Pinpoint the cell where the given text exists, returning its [x, y] midpoint coordinate. 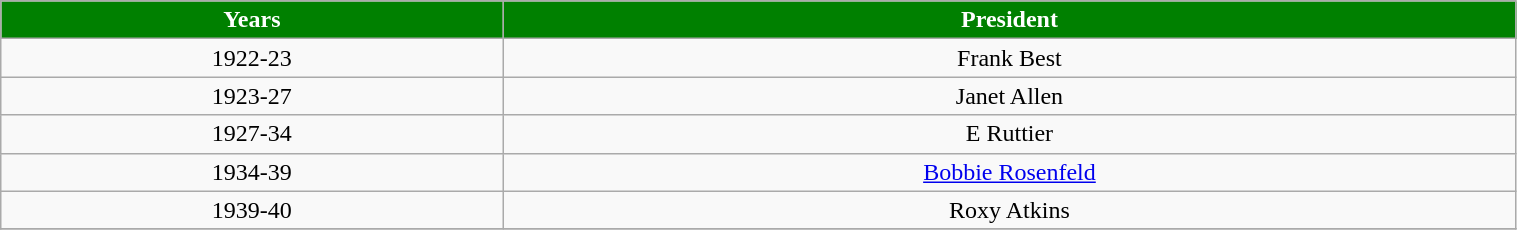
Bobbie Rosenfeld [1010, 172]
1923-27 [252, 96]
Janet Allen [1010, 96]
E Ruttier [1010, 134]
1927-34 [252, 134]
Years [252, 20]
President [1010, 20]
Roxy Atkins [1010, 210]
1939-40 [252, 210]
1922-23 [252, 58]
Frank Best [1010, 58]
1934-39 [252, 172]
